From the cell containing the given text, extract its center point as (x, y) coordinate. 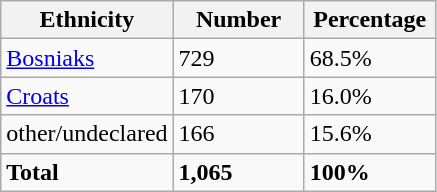
729 (238, 58)
Ethnicity (87, 20)
Number (238, 20)
16.0% (370, 96)
Bosniaks (87, 58)
166 (238, 134)
170 (238, 96)
Croats (87, 96)
15.6% (370, 134)
1,065 (238, 172)
68.5% (370, 58)
other/undeclared (87, 134)
100% (370, 172)
Percentage (370, 20)
Total (87, 172)
